For the text-containing cell, return its midpoint in [x, y] coordinate format. 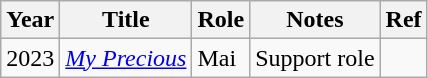
2023 [30, 58]
Mai [221, 58]
Notes [315, 20]
Year [30, 20]
Role [221, 20]
My Precious [126, 58]
Support role [315, 58]
Title [126, 20]
Ref [404, 20]
